Scan for the cell matching the given text and deliver its [x, y] coordinate at center. 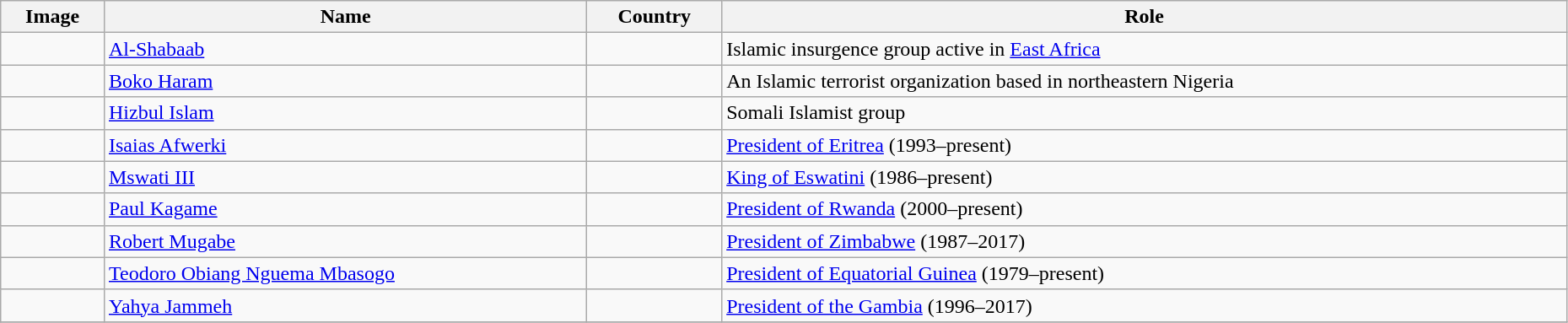
Isaias Afwerki [345, 145]
Mswati III [345, 177]
President of Equatorial Guinea (1979–present) [1145, 273]
Country [655, 17]
Hizbul Islam [345, 113]
Boko Haram [345, 81]
Teodoro Obiang Nguema Mbasogo [345, 273]
Islamic insurgence group active in East Africa [1145, 49]
Role [1145, 17]
Name [345, 17]
Paul Kagame [345, 209]
King of Eswatini (1986–present) [1145, 177]
President of the Gambia (1996–2017) [1145, 305]
President of Eritrea (1993–present) [1145, 145]
An Islamic terrorist organization based in northeastern Nigeria [1145, 81]
Al-Shabaab [345, 49]
Robert Mugabe [345, 241]
President of Zimbabwe (1987–2017) [1145, 241]
Yahya Jammeh [345, 305]
Somali Islamist group [1145, 113]
Image [52, 17]
President of Rwanda (2000–present) [1145, 209]
